Locate the cell with the specified text and output its [x, y] center coordinate. 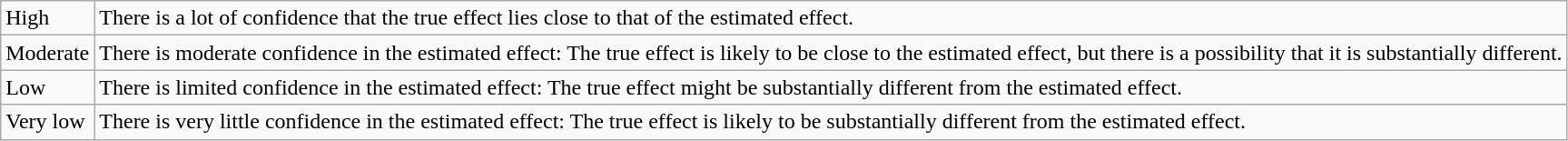
Low [47, 87]
There is a lot of confidence that the true effect lies close to that of the estimated effect. [831, 18]
Very low [47, 122]
There is limited confidence in the estimated effect: The true effect might be substantially different from the estimated effect. [831, 87]
There is very little confidence in the estimated effect: The true effect is likely to be substantially different from the estimated effect. [831, 122]
High [47, 18]
Moderate [47, 53]
